For the text-containing cell, return its midpoint in (x, y) coordinate format. 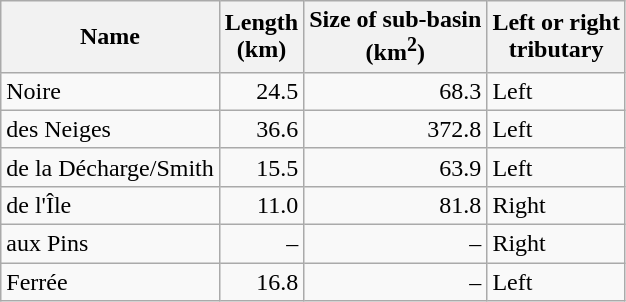
24.5 (261, 91)
Noire (110, 91)
68.3 (396, 91)
15.5 (261, 167)
de l'Île (110, 205)
81.8 (396, 205)
Size of sub-basin(km2) (396, 37)
36.6 (261, 129)
Ferrée (110, 282)
16.8 (261, 282)
Length(km) (261, 37)
63.9 (396, 167)
Name (110, 37)
aux Pins (110, 244)
11.0 (261, 205)
372.8 (396, 129)
de la Décharge/Smith (110, 167)
Left or righttributary (556, 37)
des Neiges (110, 129)
